Extract the [x, y] coordinate from the center of the cell holding the provided text.  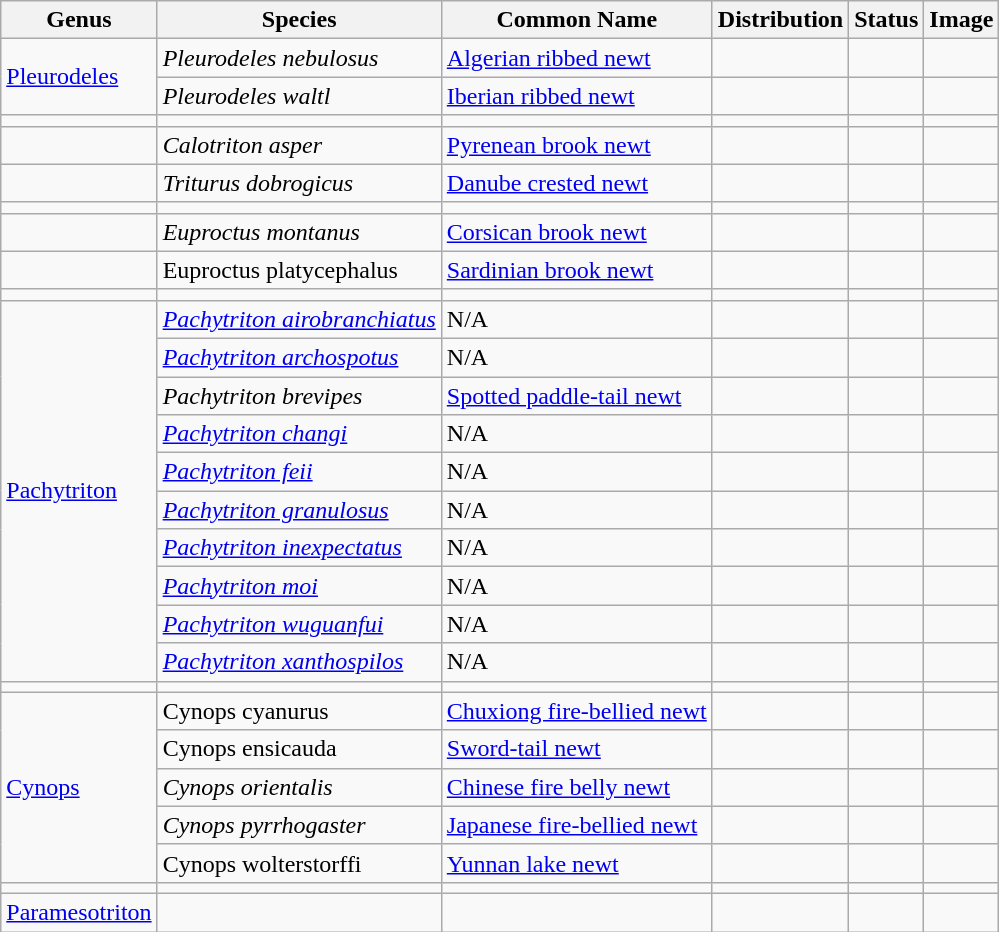
Pachytriton [79, 490]
Image [962, 20]
Pleurodeles [79, 77]
Algerian ribbed newt [576, 58]
Japanese fire-bellied newt [576, 825]
Cynops ensicauda [299, 749]
Pachytriton inexpectatus [299, 548]
Distribution [780, 20]
Euproctus montanus [299, 232]
Pleurodeles nebulosus [299, 58]
Pachytriton archospotus [299, 357]
Iberian ribbed newt [576, 96]
Cynops cyanurus [299, 711]
Cynops pyrrhogaster [299, 825]
Spotted paddle-tail newt [576, 395]
Pleurodeles waltl [299, 96]
Triturus dobrogicus [299, 183]
Sardinian brook newt [576, 270]
Pachytriton wuguanfui [299, 624]
Pachytriton changi [299, 434]
Genus [79, 20]
Chinese fire belly newt [576, 787]
Paramesotriton [79, 912]
Sword-tail newt [576, 749]
Status [886, 20]
Pyrenean brook newt [576, 145]
Pachytriton feii [299, 472]
Cynops orientalis [299, 787]
Chuxiong fire-bellied newt [576, 711]
Pachytriton xanthospilos [299, 662]
Euproctus platycephalus [299, 270]
Yunnan lake newt [576, 863]
Common Name [576, 20]
Pachytriton airobranchiatus [299, 319]
Pachytriton moi [299, 586]
Cynops wolterstorffi [299, 863]
Danube crested newt [576, 183]
Pachytriton granulosus [299, 510]
Calotriton asper [299, 145]
Cynops [79, 787]
Corsican brook newt [576, 232]
Pachytriton brevipes [299, 395]
Species [299, 20]
